Return the (x, y) coordinate for the center point of the cell that contains the specified text.  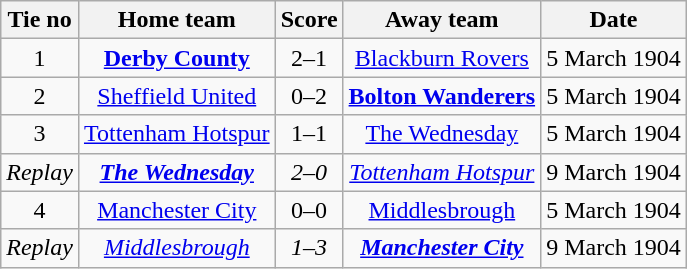
2–0 (309, 172)
Sheffield United (176, 96)
0–2 (309, 96)
1–3 (309, 248)
Bolton Wanderers (442, 96)
1 (40, 58)
4 (40, 210)
Blackburn Rovers (442, 58)
2–1 (309, 58)
0–0 (309, 210)
3 (40, 134)
Tie no (40, 20)
Date (614, 20)
2 (40, 96)
Home team (176, 20)
1–1 (309, 134)
Away team (442, 20)
Score (309, 20)
Derby County (176, 58)
